From the cell containing the given text, extract its center point as [x, y] coordinate. 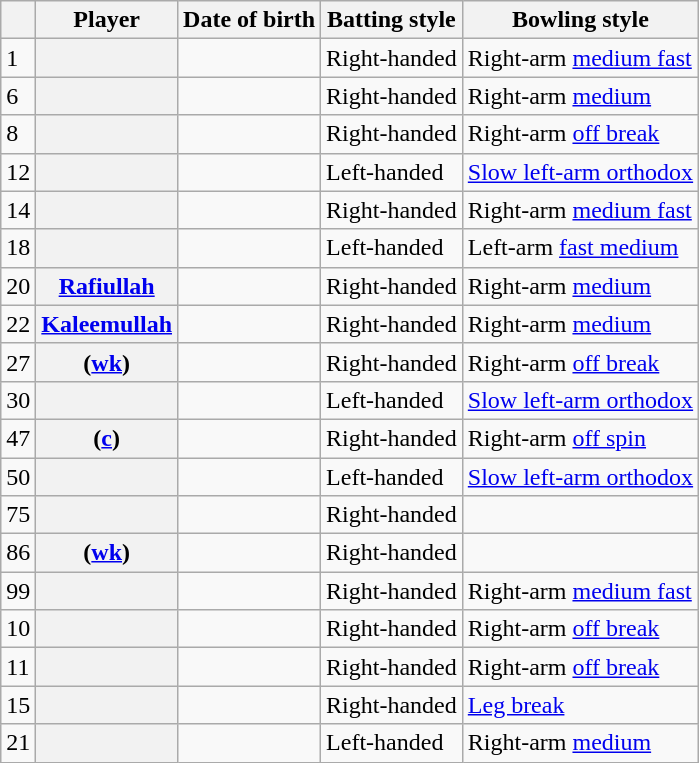
1 [18, 58]
Kaleemullah [107, 324]
Player [107, 20]
21 [18, 743]
20 [18, 286]
Bowling style [580, 20]
14 [18, 210]
99 [18, 591]
Right-arm off spin [580, 438]
47 [18, 438]
50 [18, 477]
11 [18, 667]
15 [18, 705]
Date of birth [250, 20]
75 [18, 515]
22 [18, 324]
Rafiullah [107, 286]
18 [18, 248]
86 [18, 553]
8 [18, 134]
Left-arm fast medium [580, 248]
Leg break [580, 705]
12 [18, 172]
10 [18, 629]
Batting style [392, 20]
27 [18, 362]
(c) [107, 438]
6 [18, 96]
30 [18, 400]
